From the cell containing the given text, extract its center point as [X, Y] coordinate. 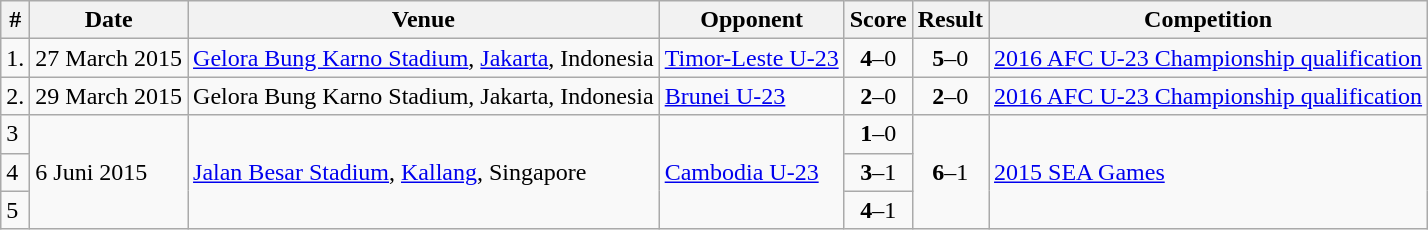
4 [16, 172]
5 [16, 210]
Result [950, 20]
27 March 2015 [109, 58]
Venue [424, 20]
3–1 [878, 172]
# [16, 20]
4–0 [878, 58]
Brunei U-23 [752, 96]
Cambodia U-23 [752, 172]
Score [878, 20]
4–1 [878, 210]
Jalan Besar Stadium, Kallang, Singapore [424, 172]
5–0 [950, 58]
Date [109, 20]
Competition [1208, 20]
6–1 [950, 172]
2015 SEA Games [1208, 172]
1. [16, 58]
1–0 [878, 134]
29 March 2015 [109, 96]
Timor-Leste U-23 [752, 58]
6 Juni 2015 [109, 172]
Opponent [752, 20]
2. [16, 96]
3 [16, 134]
